Return the (x, y) coordinate for the center point of the cell that contains the specified text.  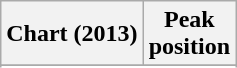
Chart (2013) (72, 34)
Peakposition (189, 34)
